Return the (X, Y) coordinate for the center point of the cell that contains the specified text.  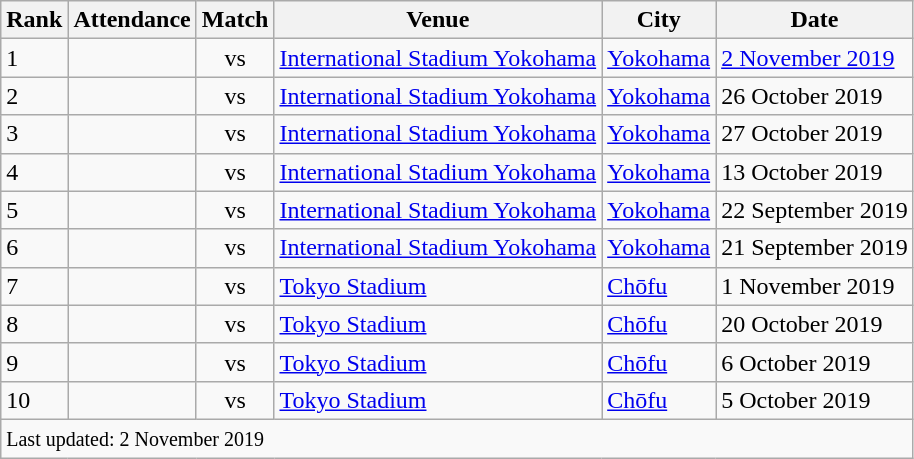
22 September 2019 (815, 210)
Last updated: 2 November 2019 (458, 438)
20 October 2019 (815, 324)
26 October 2019 (815, 96)
4 (34, 172)
5 October 2019 (815, 400)
8 (34, 324)
Date (815, 20)
6 October 2019 (815, 362)
10 (34, 400)
City (659, 20)
Rank (34, 20)
27 October 2019 (815, 134)
3 (34, 134)
2 (34, 96)
Match (235, 20)
21 September 2019 (815, 248)
1 (34, 58)
13 October 2019 (815, 172)
5 (34, 210)
9 (34, 362)
6 (34, 248)
Venue (438, 20)
1 November 2019 (815, 286)
2 November 2019 (815, 58)
7 (34, 286)
Attendance (132, 20)
